Return (X, Y) of the center of cell containing provided text 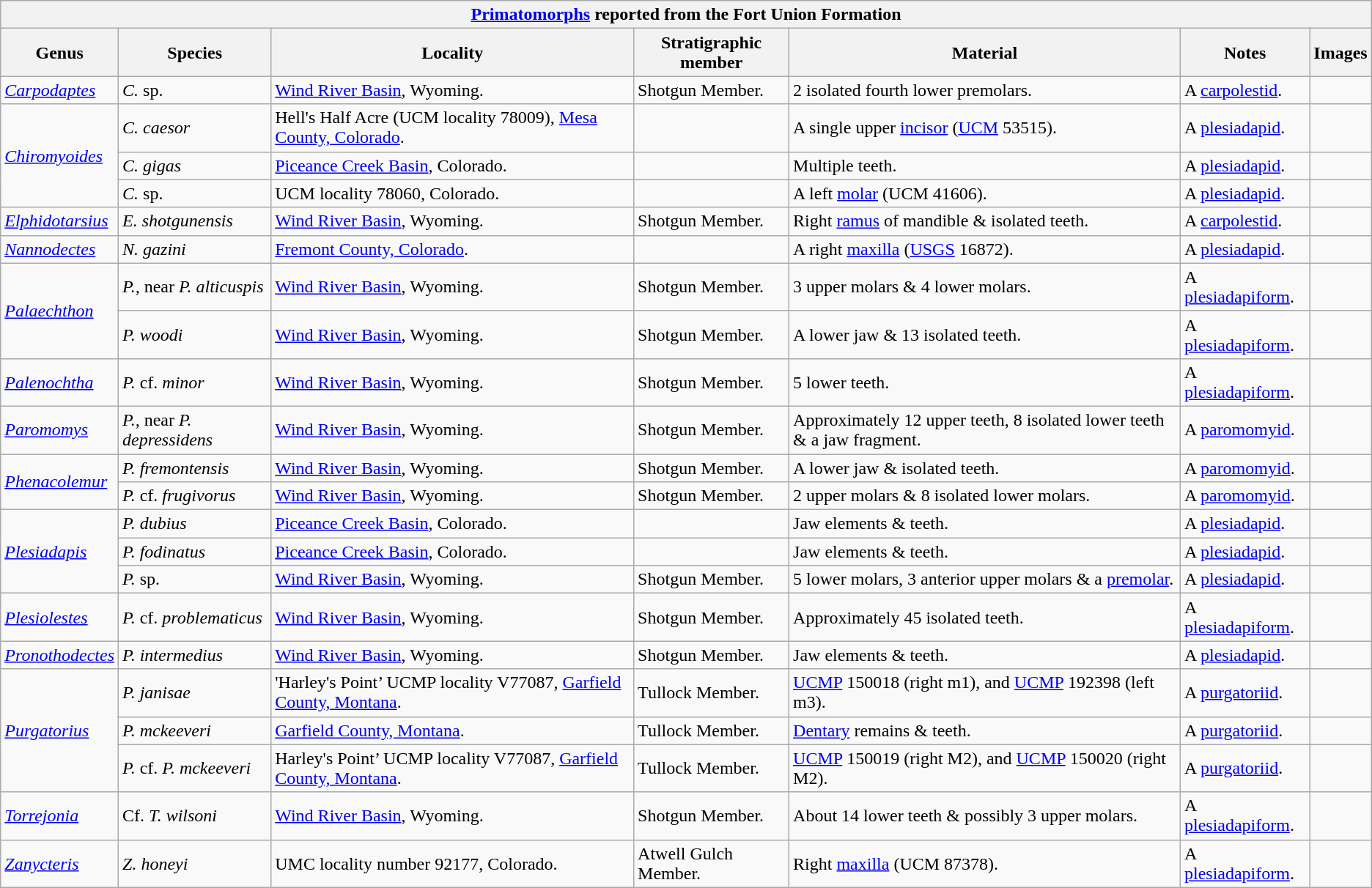
About 14 lower teeth & possibly 3 upper molars. (985, 816)
E. shotgunensis (195, 221)
Locality (453, 53)
P. cf. frugivorus (195, 496)
Genus (60, 53)
Palenochtha (60, 382)
3 upper molars & 4 lower molars. (985, 287)
P., near P. alticuspis (195, 287)
Pronothodectes (60, 655)
A lower jaw & isolated teeth. (985, 468)
Torrejonia (60, 816)
P. sp. (195, 580)
UCMP 150018 (right m1), and UCMP 192398 (left m3). (985, 693)
Paromomys (60, 429)
C. gigas (195, 166)
'Harley's Point’ UCMP locality V77087, Garfield County, Montana. (453, 693)
Dentary remains & teeth. (985, 730)
5 lower molars, 3 anterior upper molars & a premolar. (985, 580)
Plesiolestes (60, 617)
Cf. T. wilsoni (195, 816)
P. dubius (195, 524)
UCMP 150019 (right M2), and UCMP 150020 (right M2). (985, 768)
5 lower teeth. (985, 382)
A left molar (UCM 41606). (985, 193)
P. fodinatus (195, 552)
Right maxilla (UCM 87378). (985, 863)
Phenacolemur (60, 482)
UCM locality 78060, Colorado. (453, 193)
C. caesor (195, 127)
Notes (1244, 53)
Elphidotarsius (60, 221)
P. cf. problematicus (195, 617)
Material (985, 53)
Hell's Half Acre (UCM locality 78009), Mesa County, Colorado. (453, 127)
Fremont County, Colorado. (453, 249)
P. janisae (195, 693)
Approximately 12 upper teeth, 8 isolated lower teeth & a jaw fragment. (985, 429)
Garfield County, Montana. (453, 730)
A right maxilla (USGS 16872). (985, 249)
2 upper molars & 8 isolated lower molars. (985, 496)
P. woodi (195, 334)
Species (195, 53)
Z. honeyi (195, 863)
UMC locality number 92177, Colorado. (453, 863)
A single upper incisor (UCM 53515). (985, 127)
Stratigraphic member (712, 53)
P. cf. P. mckeeveri (195, 768)
P. fremontensis (195, 468)
A lower jaw & 13 isolated teeth. (985, 334)
Primatomorphs reported from the Fort Union Formation (686, 15)
Right ramus of mandible & isolated teeth. (985, 221)
Chiromyoides (60, 155)
Nannodectes (60, 249)
N. gazini (195, 249)
2 isolated fourth lower premolars. (985, 90)
P. cf. minor (195, 382)
Palaechthon (60, 311)
Carpodaptes (60, 90)
Images (1340, 53)
Purgatorius (60, 730)
P., near P. depressidens (195, 429)
Atwell Gulch Member. (712, 863)
Multiple teeth. (985, 166)
Plesiadapis (60, 552)
Approximately 45 isolated teeth. (985, 617)
Harley's Point’ UCMP locality V77087, Garfield County, Montana. (453, 768)
P. mckeeveri (195, 730)
P. intermedius (195, 655)
Zanycteris (60, 863)
